From the cell containing the given text, extract its center point as [x, y] coordinate. 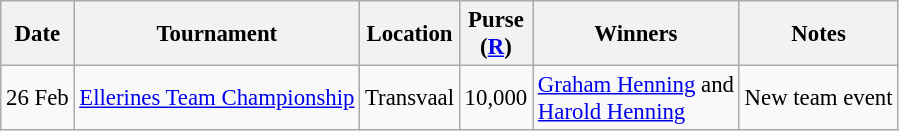
10,000 [496, 98]
Location [410, 34]
26 Feb [38, 98]
Graham Henning and Harold Henning [636, 98]
Winners [636, 34]
New team event [818, 98]
Date [38, 34]
Tournament [217, 34]
Transvaal [410, 98]
Ellerines Team Championship [217, 98]
Purse(R) [496, 34]
Notes [818, 34]
